Capture the cell that displays the provided text and extract its (X, Y) central coordinate. 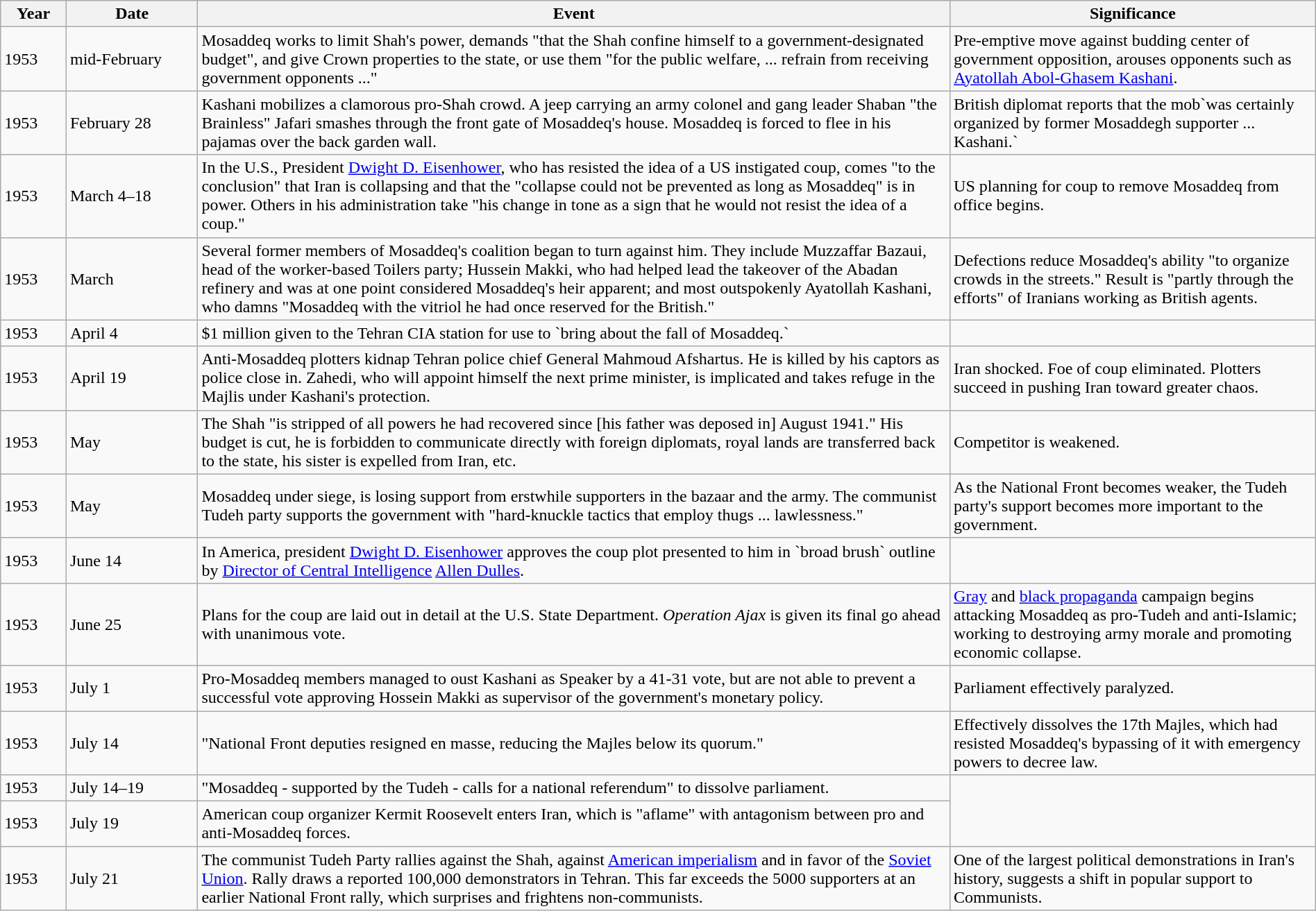
July 14–19 (132, 788)
Pre-emptive move against budding center of government opposition, arouses opponents such as Ayatollah Abol-Ghasem Kashani. (1133, 59)
Competitor is weakened. (1133, 442)
"Mosaddeq - supported by the Tudeh - calls for a national referendum" to dissolve parliament. (574, 788)
mid-February (132, 59)
Event (574, 14)
February 28 (132, 123)
US planning for coup to remove Mosaddeq from office begins. (1133, 196)
July 14 (132, 742)
Effectively dissolves the 17th Majles, which had resisted Mosaddeq's bypassing of it with emergency powers to decree law. (1133, 742)
Plans for the coup are laid out in detail at the U.S. State Department. Operation Ajax is given its final go ahead with unanimous vote. (574, 624)
Parliament effectively paralyzed. (1133, 688)
June 14 (132, 561)
American coup organizer Kermit Roosevelt enters Iran, which is "aflame" with antagonism between pro and anti-Mosaddeq forces. (574, 824)
Significance (1133, 14)
As the National Front becomes weaker, the Tudeh party's support becomes more important to the government. (1133, 506)
July 21 (132, 878)
March (132, 279)
July 1 (132, 688)
British diplomat reports that the mob`was certainly organized by former Mosaddegh supporter ... Kashani.` (1133, 123)
June 25 (132, 624)
March 4–18 (132, 196)
Date (132, 14)
$1 million given to the Tehran CIA station for use to `bring about the fall of Mosaddeq.` (574, 333)
One of the largest political demonstrations in Iran's history, suggests a shift in popular support to Communists. (1133, 878)
July 19 (132, 824)
April 19 (132, 378)
April 4 (132, 333)
Year (33, 14)
"National Front deputies resigned en masse, reducing the Majles below its quorum." (574, 742)
Iran shocked. Foe of coup eliminated. Plotters succeed in pushing Iran toward greater chaos. (1133, 378)
